For the text-containing cell, return its midpoint in (x, y) coordinate format. 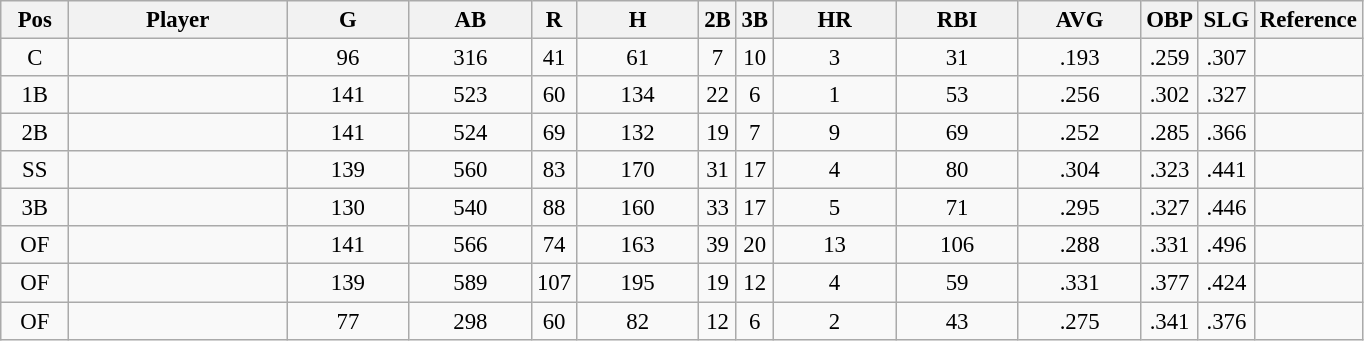
SLG (1226, 20)
130 (348, 208)
.377 (1170, 283)
2 (834, 321)
.446 (1226, 208)
33 (718, 208)
316 (470, 58)
HR (834, 20)
.193 (1080, 58)
160 (638, 208)
1B (35, 95)
74 (554, 245)
H (638, 20)
59 (958, 283)
.275 (1080, 321)
134 (638, 95)
61 (638, 58)
195 (638, 283)
298 (470, 321)
.295 (1080, 208)
RBI (958, 20)
41 (554, 58)
C (35, 58)
5 (834, 208)
560 (470, 170)
523 (470, 95)
Pos (35, 20)
.376 (1226, 321)
.307 (1226, 58)
SS (35, 170)
AB (470, 20)
.259 (1170, 58)
3 (834, 58)
Player (178, 20)
43 (958, 321)
163 (638, 245)
106 (958, 245)
.302 (1170, 95)
82 (638, 321)
AVG (1080, 20)
.424 (1226, 283)
96 (348, 58)
566 (470, 245)
13 (834, 245)
22 (718, 95)
10 (754, 58)
524 (470, 133)
83 (554, 170)
9 (834, 133)
20 (754, 245)
71 (958, 208)
.252 (1080, 133)
53 (958, 95)
132 (638, 133)
589 (470, 283)
.441 (1226, 170)
107 (554, 283)
39 (718, 245)
.341 (1170, 321)
.256 (1080, 95)
.288 (1080, 245)
170 (638, 170)
G (348, 20)
540 (470, 208)
.496 (1226, 245)
1 (834, 95)
.304 (1080, 170)
R (554, 20)
.366 (1226, 133)
88 (554, 208)
OBP (1170, 20)
80 (958, 170)
.323 (1170, 170)
.285 (1170, 133)
Reference (1308, 20)
77 (348, 321)
